Find where the given text appears and provide that cell's center as (X, Y) coordinate. 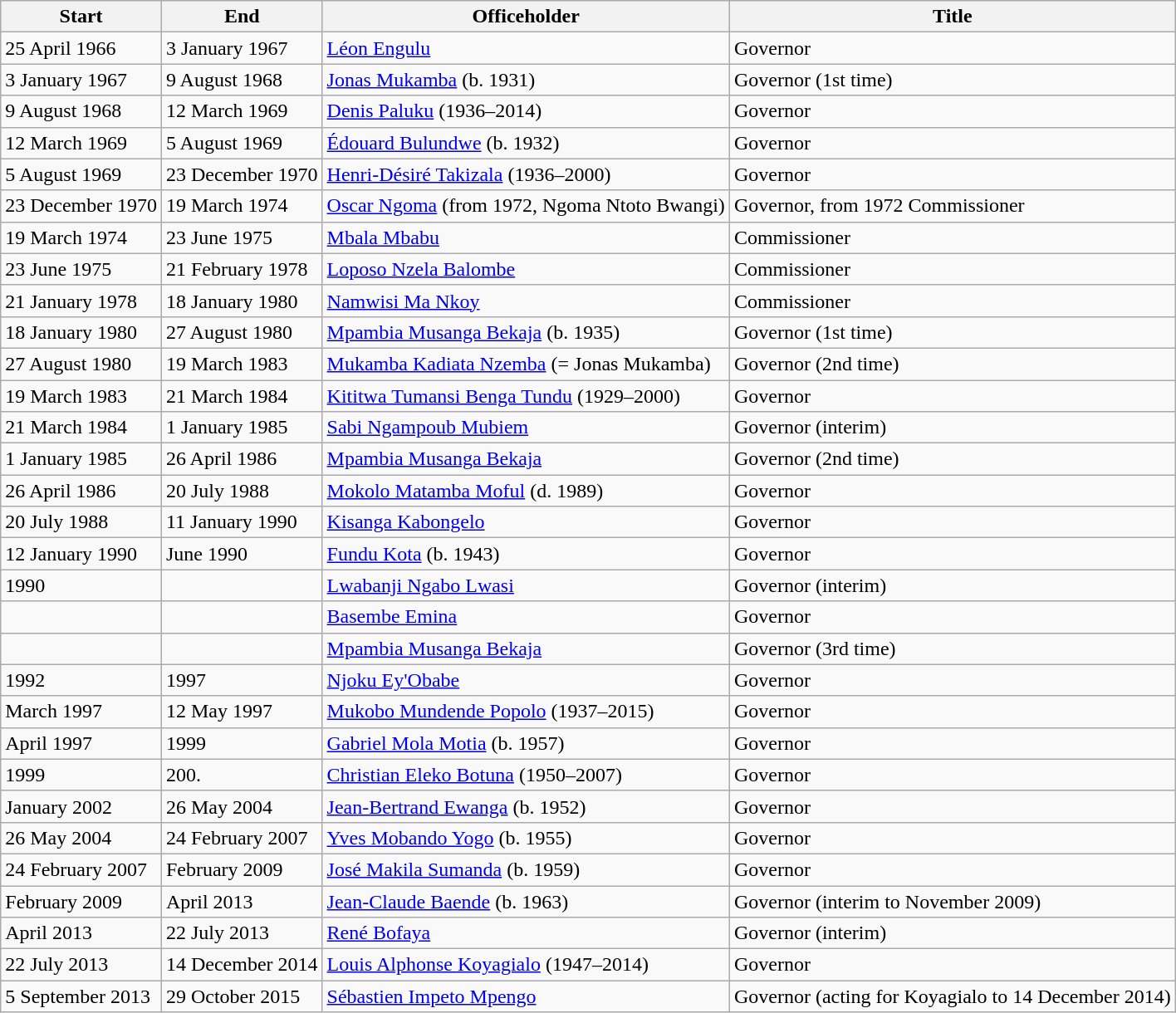
Governor, from 1972 Commissioner (952, 206)
Sabi Ngampoub Mubiem (526, 428)
René Bofaya (526, 933)
Yves Mobando Yogo (b. 1955) (526, 838)
January 2002 (81, 806)
12 January 1990 (81, 554)
Lwabanji Ngabo Lwasi (526, 585)
June 1990 (242, 554)
Édouard Bulundwe (b. 1932) (526, 143)
Sébastien Impeto Mpengo (526, 996)
Jonas Mukamba (b. 1931) (526, 80)
11 January 1990 (242, 522)
Mukamba Kadiata Nzemba (= Jonas Mukamba) (526, 364)
Basembe Emina (526, 617)
Governor (acting for Koyagialo to 14 December 2014) (952, 996)
21 January 1978 (81, 301)
Mokolo Matamba Moful (d. 1989) (526, 491)
Henri-Désiré Takizala (1936–2000) (526, 174)
Louis Alphonse Koyagialo (1947–2014) (526, 965)
14 December 2014 (242, 965)
25 April 1966 (81, 48)
Governor (interim to November 2009) (952, 901)
Léon Engulu (526, 48)
Jean-Bertrand Ewanga (b. 1952) (526, 806)
Start (81, 17)
1992 (81, 680)
200. (242, 775)
21 February 1978 (242, 269)
Namwisi Ma Nkoy (526, 301)
Mbala Mbabu (526, 237)
Christian Eleko Botuna (1950–2007) (526, 775)
Governor (3rd time) (952, 648)
March 1997 (81, 712)
Njoku Ey'Obabe (526, 680)
Oscar Ngoma (from 1972, Ngoma Ntoto Bwangi) (526, 206)
Jean-Claude Baende (b. 1963) (526, 901)
Kititwa Tumansi Benga Tundu (1929–2000) (526, 396)
Officeholder (526, 17)
5 September 2013 (81, 996)
Kisanga Kabongelo (526, 522)
End (242, 17)
1997 (242, 680)
José Makila Sumanda (b. 1959) (526, 869)
Title (952, 17)
Mpambia Musanga Bekaja (b. 1935) (526, 332)
Mukobo Mundende Popolo (1937–2015) (526, 712)
Fundu Kota (b. 1943) (526, 554)
29 October 2015 (242, 996)
12 May 1997 (242, 712)
Gabriel Mola Motia (b. 1957) (526, 743)
1990 (81, 585)
Denis Paluku (1936–2014) (526, 111)
April 1997 (81, 743)
Loposo Nzela Balombe (526, 269)
